Detect which cell encompasses the target text, then output its [X, Y] center coordinate. 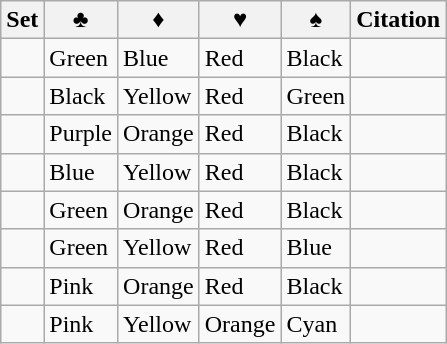
♣ [81, 20]
Set [22, 20]
Purple [81, 134]
♠ [316, 20]
♥ [240, 20]
♦ [159, 20]
Cyan [316, 324]
Citation [398, 20]
